Return (X, Y) of the center of cell containing provided text 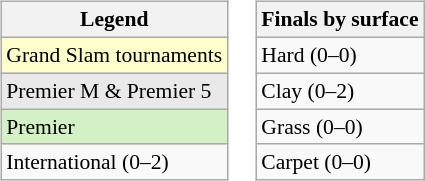
Grass (0–0) (340, 127)
Premier (114, 127)
Finals by surface (340, 20)
Hard (0–0) (340, 55)
Clay (0–2) (340, 91)
Grand Slam tournaments (114, 55)
Premier M & Premier 5 (114, 91)
Carpet (0–0) (340, 162)
Legend (114, 20)
International (0–2) (114, 162)
